Determine the [X, Y] coordinate at the center of the cell enclosing the given text.  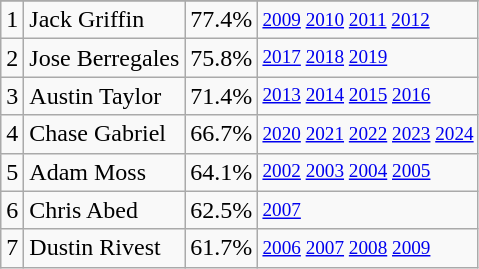
2013 2014 2015 2016 [368, 96]
2020 2021 2022 2023 2024 [368, 134]
Chase Gabriel [104, 134]
66.7% [222, 134]
62.5% [222, 210]
71.4% [222, 96]
6 [12, 210]
Austin Taylor [104, 96]
5 [12, 172]
77.4% [222, 20]
64.1% [222, 172]
61.7% [222, 248]
2 [12, 58]
Jose Berregales [104, 58]
2017 2018 2019 [368, 58]
Adam Moss [104, 172]
3 [12, 96]
2007 [368, 210]
Chris Abed [104, 210]
7 [12, 248]
75.8% [222, 58]
2002 2003 2004 2005 [368, 172]
Dustin Rivest [104, 248]
2006 2007 2008 2009 [368, 248]
2009 2010 2011 2012 [368, 20]
4 [12, 134]
1 [12, 20]
Jack Griffin [104, 20]
